Capture the cell that displays the provided text and extract its (X, Y) central coordinate. 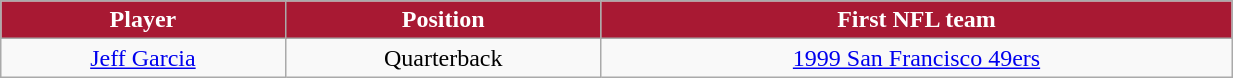
Quarterback (443, 58)
Position (443, 20)
1999 San Francisco 49ers (916, 58)
Player (143, 20)
First NFL team (916, 20)
Jeff Garcia (143, 58)
